From the cell containing the given text, extract its center point as [x, y] coordinate. 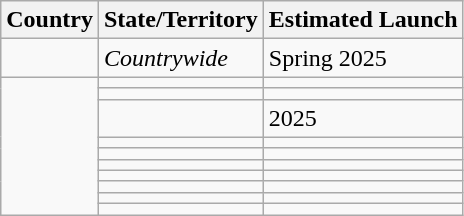
Countrywide [180, 58]
Estimated Launch [363, 20]
2025 [363, 118]
Country [50, 20]
State/Territory [180, 20]
Spring 2025 [363, 58]
